Pinpoint the cell where the given text exists, returning its (X, Y) midpoint coordinate. 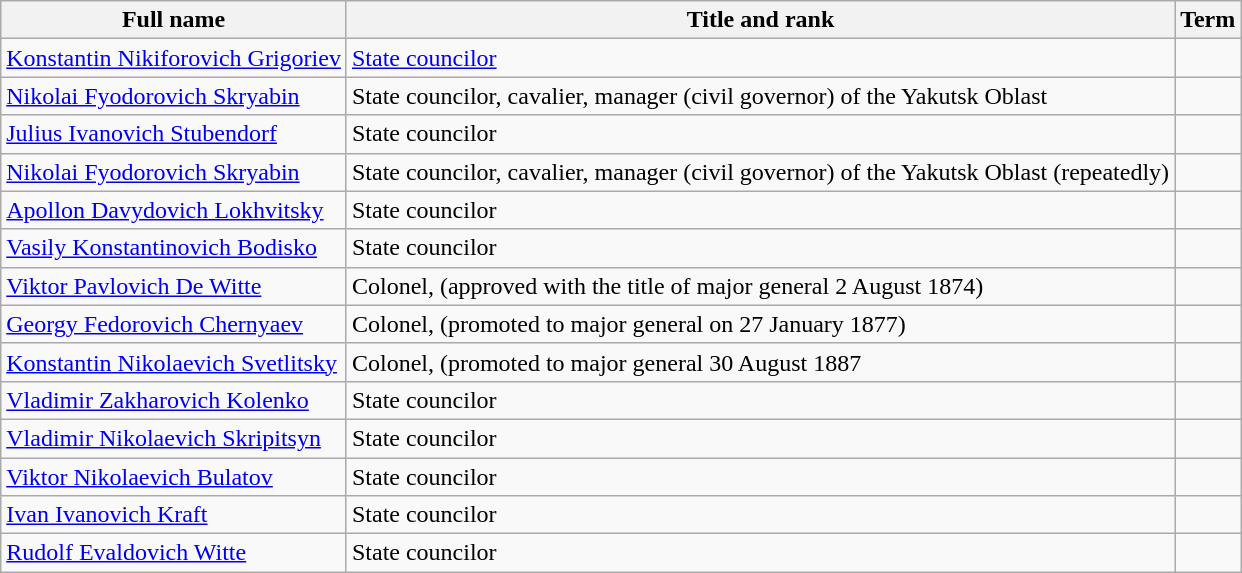
Title and rank (760, 20)
Term (1208, 20)
Konstantin Nikolaevich Svetlitsky (174, 362)
Colonel, (approved with the title of major general 2 August 1874) (760, 286)
Julius Ivanovich Stubendorf (174, 134)
Apollon Davydovich Lokhvitsky (174, 210)
Colonel, (promoted to major general on 27 January 1877) (760, 324)
Colonel, (promoted to major general 30 August 1887 (760, 362)
State councilor, cavalier, manager (civil governor) of the Yakutsk Oblast (repeatedly) (760, 172)
Rudolf Evaldovich Witte (174, 553)
Vladimir Zakharovich Kolenko (174, 400)
Viktor Pavlovich De Witte (174, 286)
Georgy Fedorovich Chernyaev (174, 324)
Vasily Konstantinovich Bodisko (174, 248)
State councilor, cavalier, manager (civil governor) of the Yakutsk Oblast (760, 96)
Vladimir Nikolaevich Skripitsyn (174, 438)
Ivan Ivanovich Kraft (174, 515)
Konstantin Nikiforovich Grigoriev (174, 58)
Viktor Nikolaevich Bulatov (174, 477)
Full name (174, 20)
